Identify which cell holds the provided text, then report its [X, Y] central coordinate. 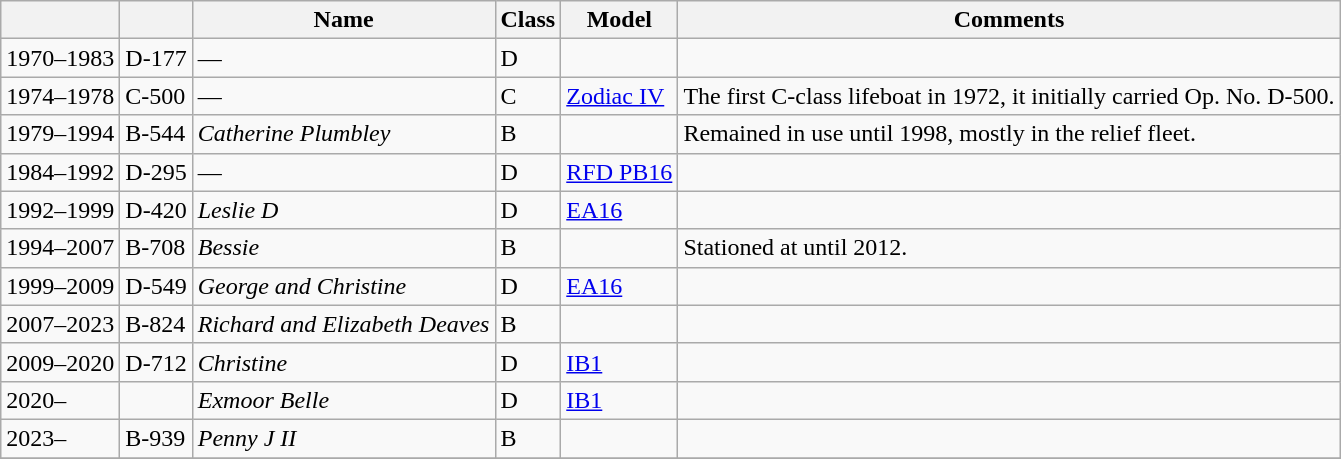
Christine [344, 362]
D-177 [156, 58]
Zodiac IV [620, 96]
1970–1983 [60, 58]
1999–2009 [60, 286]
C-500 [156, 96]
B-939 [156, 438]
Comments [1009, 20]
Name [344, 20]
Bessie [344, 248]
Penny J II [344, 438]
Class [528, 20]
Remained in use until 1998, mostly in the relief fleet. [1009, 134]
RFD PB16 [620, 172]
D-420 [156, 210]
1994–2007 [60, 248]
Model [620, 20]
1992–1999 [60, 210]
2020– [60, 400]
D-295 [156, 172]
B-824 [156, 324]
Leslie D [344, 210]
Catherine Plumbley [344, 134]
2007–2023 [60, 324]
B-544 [156, 134]
D-712 [156, 362]
Stationed at until 2012. [1009, 248]
D-549 [156, 286]
George and Christine [344, 286]
C [528, 96]
Richard and Elizabeth Deaves [344, 324]
Exmoor Belle [344, 400]
1979–1994 [60, 134]
1984–1992 [60, 172]
B-708 [156, 248]
2023– [60, 438]
2009–2020 [60, 362]
The first C-class lifeboat in 1972, it initially carried Op. No. D-500. [1009, 96]
1974–1978 [60, 96]
